Return the (X, Y) coordinate for the center point of the cell that contains the specified text.  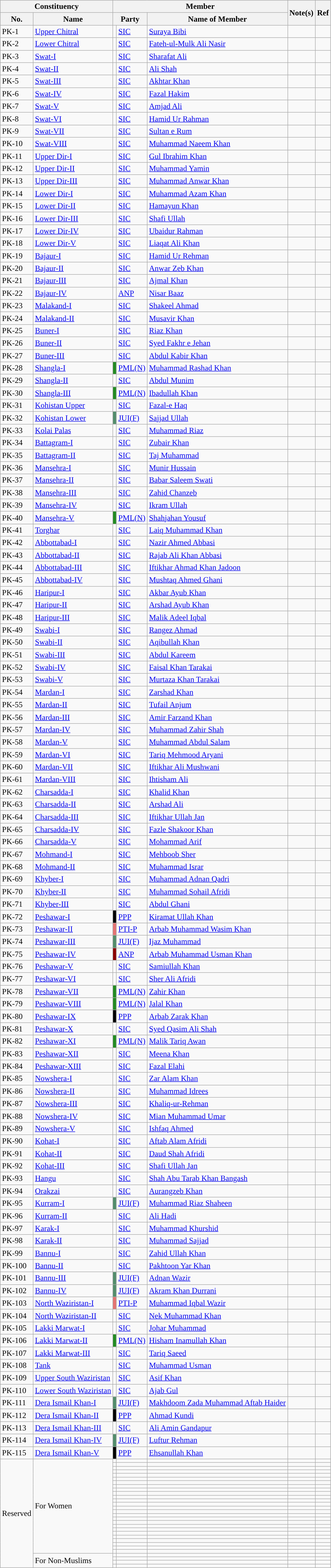
PK-6 (17, 94)
PK-34 (17, 443)
Taj Muhammad (217, 455)
PK-11 (17, 156)
Abbottabad-IV (73, 580)
Shafi Ullah Jan (217, 1166)
PK-1 (17, 31)
PK-59 (17, 754)
Mohmand-II (73, 867)
Mardan-VI (73, 754)
Charsadda-III (73, 817)
Iftikhar Ahmad Khan Jadoon (217, 568)
Reserved (17, 1513)
Syed Qasim Ali Shah (217, 1029)
Nowshera-I (73, 1079)
PK-91 (17, 1153)
PK-87 (17, 1104)
Tank (73, 1366)
Note(s) (302, 13)
PK-24 (17, 318)
Makhdoom Zada Muhammad Aftab Haider (217, 1403)
PK-97 (17, 1228)
Name (73, 19)
Swat-VI (73, 119)
Muhammad Yamin (217, 169)
PK-68 (17, 867)
Kolai Palas (73, 430)
Akram Khan Durrani (217, 1291)
Peshawar-I (73, 916)
PK-33 (17, 430)
PK-53 (17, 680)
Abbottabad-I (73, 542)
Shangla-II (73, 381)
Babar Saleem Swati (217, 480)
PK-3 (17, 56)
Arshad Ali (217, 804)
PK-49 (17, 630)
Buner-I (73, 331)
Johar Muhammad (217, 1328)
PK-18 (17, 243)
PK-19 (17, 256)
Ihtisham Ali (217, 780)
Ahmad Kundi (217, 1415)
Shangla-III (73, 393)
Daud Shah Afridi (217, 1153)
For Women (73, 1506)
PK-17 (17, 231)
PK-16 (17, 218)
Muhammad Zahir Shah (217, 729)
Zubair Khan (217, 443)
Amjad Ali (217, 106)
Arbab Zarak Khan (217, 1016)
Shah Abu Tarab Khan Bangash (217, 1179)
PK-25 (17, 331)
Nowshera-II (73, 1091)
PK-50 (17, 642)
PK-23 (17, 306)
Shangla-I (73, 368)
PK-5 (17, 81)
PK-89 (17, 1128)
Malik Tariq Awan (217, 1041)
Aqibullah Khan (217, 642)
Shakeel Ahmad (217, 306)
Swabi-I (73, 630)
PK-51 (17, 655)
Peshawar-VIII (73, 1004)
Mansehra-IV (73, 505)
Sajjad Ullah (217, 418)
Dera Ismail Khan-II (73, 1415)
PK-57 (17, 729)
Meena Khan (217, 1054)
Liaqat Ali Khan (217, 243)
Dera Ismail Khan-I (73, 1403)
Peshawar-IX (73, 1016)
Tariq Saeed (217, 1353)
Rajab Ali Khan Abbasi (217, 555)
Zarshad Khan (217, 692)
PK-64 (17, 817)
PK-44 (17, 568)
Ajmal Khan (217, 281)
Hisham Inamullah Khan (217, 1340)
Hamayun Khan (217, 206)
PK-4 (17, 69)
Aftab Alam Afridi (217, 1141)
Dera Ismail Khan-IV (73, 1440)
PK-90 (17, 1141)
Bajaur-IV (73, 293)
Upper South Waziristan (73, 1378)
PK-77 (17, 979)
Lower Dir-V (73, 243)
PK-26 (17, 343)
Upper Dir-III (73, 181)
Kurram-II (73, 1216)
Karak-I (73, 1228)
PK-7 (17, 106)
PK-78 (17, 992)
Battagram-II (73, 455)
Ijaz Muhammad (217, 941)
Party (130, 19)
PK-102 (17, 1291)
Rangez Ahmad (217, 630)
PK-62 (17, 792)
Amir Farzand Khan (217, 717)
Abbottabad-III (73, 568)
Adnan Wazir (217, 1278)
Muhammad Khurshid (217, 1228)
Nazir Ahmed Abbasi (217, 542)
PK-36 (17, 468)
PK-99 (17, 1253)
Ali Shah (217, 69)
Akbar Ayub Khan (217, 593)
PK-58 (17, 742)
PK-83 (17, 1054)
Tariq Mehmood Aryani (217, 754)
Peshawar-II (73, 929)
PK-56 (17, 717)
PK-30 (17, 393)
Bajaur-I (73, 256)
PK-95 (17, 1203)
Muhammad Israr (217, 867)
PK-111 (17, 1403)
Kohat-II (73, 1153)
Mansehra-V (73, 518)
Mansehra-II (73, 480)
Muhammad Adnan Qadri (217, 879)
PK-29 (17, 381)
Peshawar-X (73, 1029)
Mushtaq Ahmed Ghani (217, 580)
PK-27 (17, 355)
Constituency (57, 7)
North Waziristan-I (73, 1303)
PK-32 (17, 418)
PK-70 (17, 892)
PK-114 (17, 1440)
Arbab Muhammad Usman Khan (217, 954)
PK-72 (17, 916)
PK-84 (17, 1066)
Swat-IV (73, 94)
Sultan e Rum (217, 131)
Fazle Shakoor Khan (217, 829)
Upper Dir-I (73, 156)
Malakand-II (73, 318)
PK-55 (17, 705)
Swabi-IV (73, 667)
Swat-I (73, 56)
For Non-Muslims (73, 1560)
PK-47 (17, 605)
Zahir Khan (217, 992)
Lower Dir-IV (73, 231)
Kohistan Lower (73, 418)
Ubaidur Rahman (217, 231)
Charsadda-II (73, 804)
Mardan-VIII (73, 780)
PK-14 (17, 194)
PK-109 (17, 1378)
PK-93 (17, 1179)
Mansehra-III (73, 493)
Nowshera-IV (73, 1116)
Shahjahan Yousuf (217, 518)
North Waziristan-II (73, 1315)
PK-98 (17, 1241)
Riaz Khan (217, 331)
Khyber-II (73, 892)
Nowshera-III (73, 1104)
PK-76 (17, 967)
Ali Amin Gandapur (217, 1428)
Peshawar-III (73, 941)
PK-79 (17, 1004)
PK-45 (17, 580)
No. (17, 19)
PK-85 (17, 1079)
Fazal-e Haq (217, 406)
Bajaur-II (73, 268)
PK-2 (17, 44)
Mehboob Sher (217, 854)
Dera Ismail Khan-III (73, 1428)
Ali Hadi (217, 1216)
Ref (323, 13)
PK-71 (17, 904)
Asif Khan (217, 1378)
PK-69 (17, 879)
PK-54 (17, 692)
PK-94 (17, 1191)
Mardan-V (73, 742)
Kohat-III (73, 1166)
Mardan-IV (73, 729)
Lower Dir-I (73, 194)
Syed Fakhr e Jehan (217, 343)
Abbottabad-II (73, 555)
Malik Adeel Iqbal (217, 617)
Muhammad Sajjad (217, 1241)
Arbab Muhammad Wasim Khan (217, 929)
Abdul Ghani (217, 904)
Jalal Khan (217, 1004)
Bannu-IV (73, 1291)
PK-80 (17, 1016)
Lower Chitral (73, 44)
Ajab Gul (217, 1390)
PK-60 (17, 767)
Swat-II (73, 69)
Akhtar Khan (217, 81)
Name of Member (217, 19)
Mohammad Arif (217, 842)
Peshawar-IV (73, 954)
PK-113 (17, 1428)
PK-38 (17, 493)
Swat-V (73, 106)
PK-8 (17, 119)
Peshawar-XIII (73, 1066)
Anwar Zeb Khan (217, 268)
PK-104 (17, 1315)
Hangu (73, 1179)
Mardan-VII (73, 767)
Fateh-ul-Mulk Ali Nasir (217, 44)
Haripur-I (73, 593)
Aurangzeb Khan (217, 1191)
PK-35 (17, 455)
Lakki Marwat-I (73, 1328)
Fazal Elahi (217, 1066)
Bannu-II (73, 1266)
PK-31 (17, 406)
Iftikhar Ullah Jan (217, 817)
PK-9 (17, 131)
Mardan-II (73, 705)
Haripur-II (73, 605)
Shafi Ullah (217, 218)
Nowshera-V (73, 1128)
Abdul Kareem (217, 655)
Sharafat Ali (217, 56)
PK-82 (17, 1041)
Upper Chitral (73, 31)
Mardan-III (73, 717)
Karak-II (73, 1241)
Peshawar-VI (73, 979)
Arshad Ayub Khan (217, 605)
PK-96 (17, 1216)
PK-115 (17, 1453)
PK-74 (17, 941)
Mian Muhammad Umar (217, 1116)
Muhammad Sohail Afridi (217, 892)
PK-41 (17, 530)
Orakzai (73, 1191)
Suraya Bibi (217, 31)
Mardan-I (73, 692)
Lower South Waziristan (73, 1390)
Samiullah Khan (217, 967)
PK-86 (17, 1091)
PK-100 (17, 1266)
Muhammad Azam Khan (217, 194)
Lower Dir-III (73, 218)
PK-15 (17, 206)
Peshawar-XII (73, 1054)
PK-39 (17, 505)
Hamid Ur Rehman (217, 256)
PK-65 (17, 829)
PK-52 (17, 667)
Fazal Hakim (217, 94)
Peshawar-XI (73, 1041)
Swabi-V (73, 680)
Upper Dir-II (73, 169)
Sher Ali Afridi (217, 979)
PK-21 (17, 281)
Laiq Muhammad Khan (217, 530)
PK-67 (17, 854)
Mohmand-I (73, 854)
PK-10 (17, 143)
Abdul Kabir Khan (217, 355)
PK-40 (17, 518)
Swat-VIII (73, 143)
Lakki Marwat-II (73, 1340)
Tufail Anjum (217, 705)
PK-48 (17, 617)
PK-106 (17, 1340)
Battagram-I (73, 443)
PK-88 (17, 1116)
PK-13 (17, 181)
PK-12 (17, 169)
Peshawar-V (73, 967)
Lakki Marwat-III (73, 1353)
PK-20 (17, 268)
Kiramat Ullah Khan (217, 916)
PK-107 (17, 1353)
Lower Dir-II (73, 206)
PK-105 (17, 1328)
PK-110 (17, 1390)
Zahid Chanzeb (217, 493)
Swat-VII (73, 131)
Ishfaq Ahmed (217, 1128)
Pakhtoon Yar Khan (217, 1266)
PK-66 (17, 842)
Charsadda-I (73, 792)
Gul Ibrahim Khan (217, 156)
Hamid Ur Rahman (217, 119)
PK-43 (17, 555)
Zahid Ullah Khan (217, 1253)
Khyber-III (73, 904)
Mansehra-I (73, 468)
PK-46 (17, 593)
Nisar Baaz (217, 293)
Member (200, 7)
Dera Ismail Khan-V (73, 1453)
Muhammad Usman (217, 1366)
Swabi-III (73, 655)
Nek Muhammad Khan (217, 1315)
Murtaza Khan Tarakai (217, 680)
Abdul Munim (217, 381)
Muhammad Naeem Khan (217, 143)
PK-92 (17, 1166)
Buner-II (73, 343)
PK-103 (17, 1303)
PK-75 (17, 954)
Ibadullah Khan (217, 393)
Malakand-I (73, 306)
Torghar (73, 530)
Kohat-I (73, 1141)
PK-73 (17, 929)
Muhammad Idrees (217, 1091)
Muhammad Rashad Khan (217, 368)
PK-37 (17, 480)
PK-101 (17, 1278)
Muhammad Riaz Shaheen (217, 1203)
Muhammad Iqbal Wazir (217, 1303)
Musavir Khan (217, 318)
Peshawar-VII (73, 992)
Muhammad Anwar Khan (217, 181)
Luftur Rehman (217, 1440)
Kurram-I (73, 1203)
Bannu-III (73, 1278)
Swabi-II (73, 642)
Kohistan Upper (73, 406)
PK-61 (17, 780)
Buner-III (73, 355)
Bajaur-III (73, 281)
Zar Alam Khan (217, 1079)
Charsadda-V (73, 842)
Ehsanullah Khan (217, 1453)
PK-81 (17, 1029)
Ikram Ullah (217, 505)
Bannu-I (73, 1253)
PK-22 (17, 293)
Khalid Khan (217, 792)
Muhammad Abdul Salam (217, 742)
Iftikhar Ali Mushwani (217, 767)
Haripur-III (73, 617)
PK-112 (17, 1415)
Swat-III (73, 81)
Faisal Khan Tarakai (217, 667)
Khaliq-ur-Rehman (217, 1104)
PK-108 (17, 1366)
PK-63 (17, 804)
Muhammad Riaz (217, 430)
PK-28 (17, 368)
Charsadda-IV (73, 829)
PK-42 (17, 542)
Khyber-I (73, 879)
Munir Hussain (217, 468)
